Search for the cell housing the specified text and yield its [x, y] center coordinate. 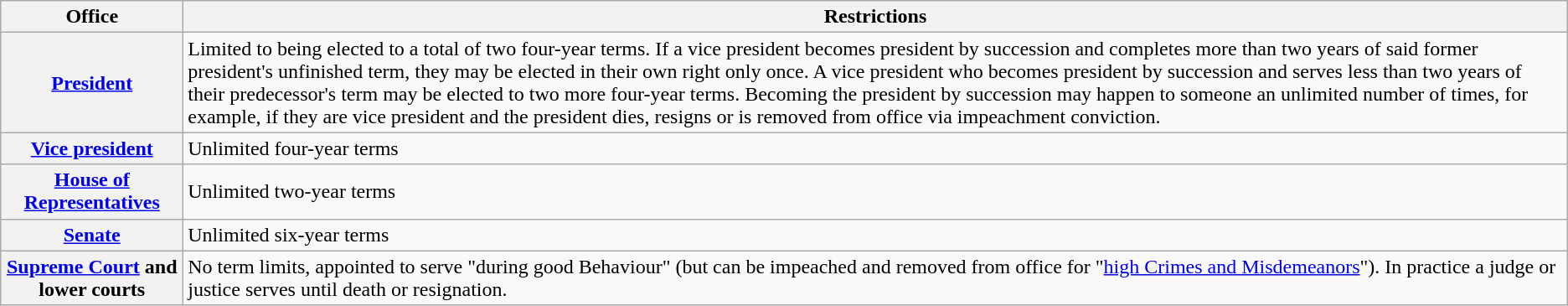
Office [92, 17]
President [92, 82]
House of Representatives [92, 191]
Supreme Court and lower courts [92, 278]
Unlimited four-year terms [876, 148]
Vice president [92, 148]
Restrictions [876, 17]
Unlimited six-year terms [876, 235]
Senate [92, 235]
Unlimited two-year terms [876, 191]
